Determine the (x, y) coordinate at the center of the cell enclosing the given text.  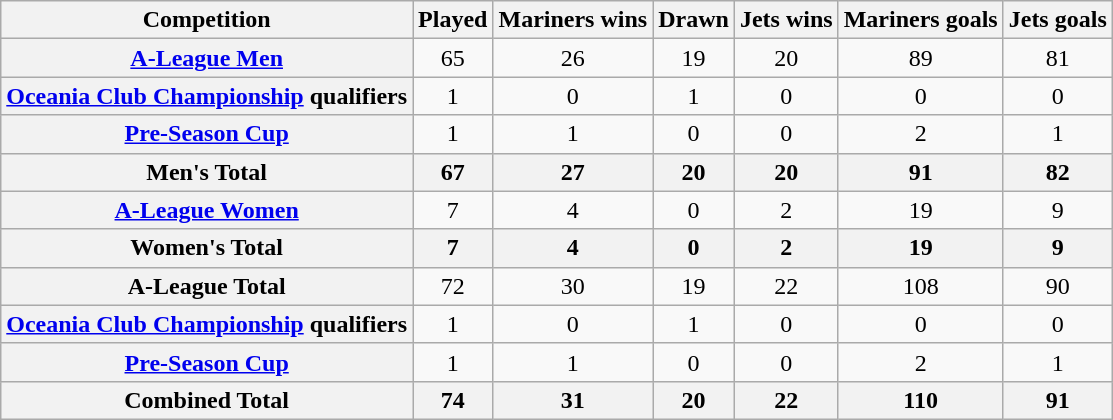
89 (920, 58)
27 (573, 172)
108 (920, 286)
82 (1058, 172)
Jets goals (1058, 20)
65 (453, 58)
81 (1058, 58)
Jets wins (786, 20)
Women's Total (207, 248)
90 (1058, 286)
Mariners goals (920, 20)
72 (453, 286)
31 (573, 400)
Men's Total (207, 172)
Mariners wins (573, 20)
A-League Total (207, 286)
74 (453, 400)
A-League Men (207, 58)
Drawn (694, 20)
Combined Total (207, 400)
Played (453, 20)
67 (453, 172)
26 (573, 58)
30 (573, 286)
Competition (207, 20)
110 (920, 400)
A-League Women (207, 210)
